Determine the (x, y) coordinate at the center of the cell enclosing the given text.  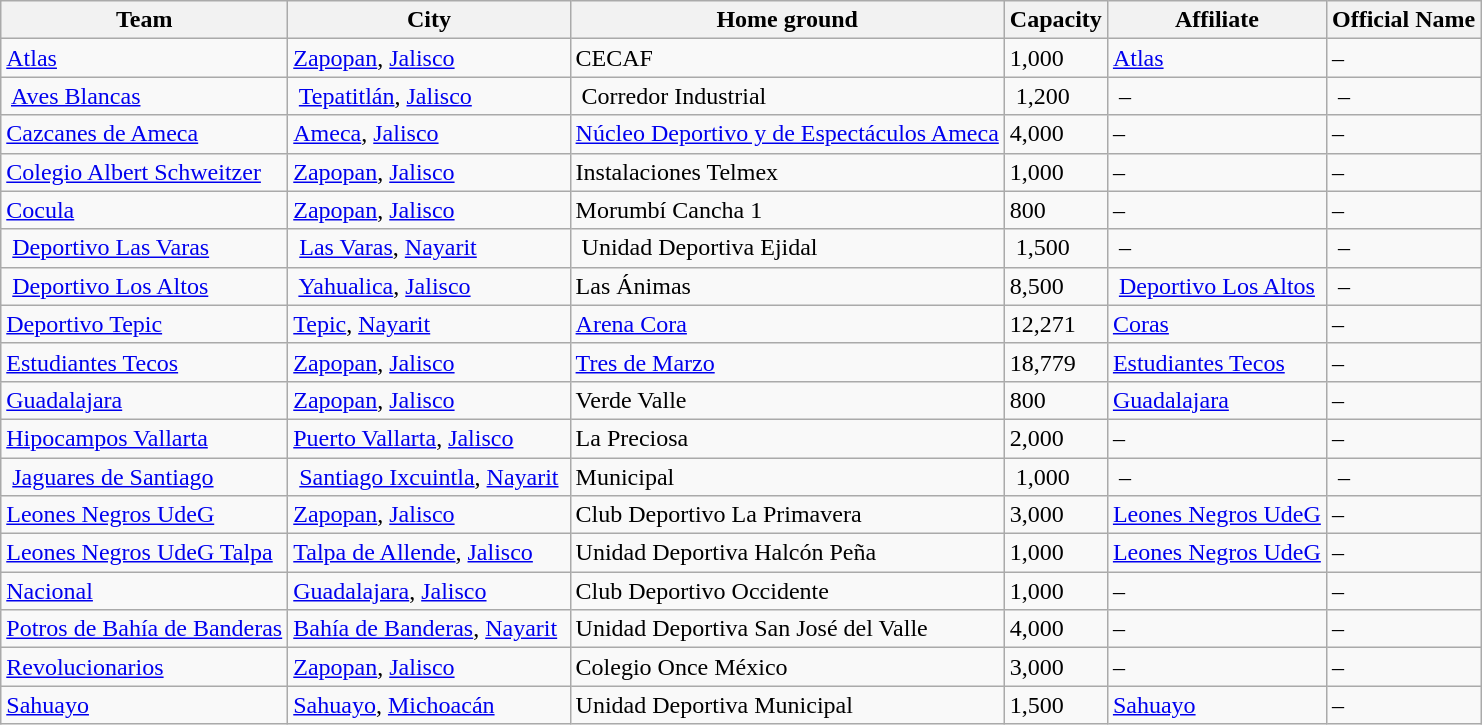
Leones Negros UdeG Talpa (144, 553)
Guadalajara, Jalisco (429, 591)
Capacity (1056, 20)
Coras (1216, 324)
Tepatitlán, Jalisco (429, 96)
Revolucionarios (144, 667)
Unidad Deportiva Municipal (787, 705)
Talpa de Allende, Jalisco (429, 553)
La Preciosa (787, 438)
12,271 (1056, 324)
Potros de Bahía de Banderas (144, 629)
Hipocampos Vallarta (144, 438)
Home ground (787, 20)
Las Ánimas (787, 286)
Club Deportivo La Primavera (787, 515)
Núcleo Deportivo y de Espectáculos Ameca (787, 134)
Deportivo Tepic (144, 324)
Team (144, 20)
Affiliate (1216, 20)
Official Name (1403, 20)
Las Varas, Nayarit (429, 248)
Bahía de Banderas, Nayarit (429, 629)
Tres de Marzo (787, 362)
1,200 (1056, 96)
Puerto Vallarta, Jalisco (429, 438)
Unidad Deportiva San José del Valle (787, 629)
Santiago Ixcuintla, Nayarit (429, 477)
2,000 (1056, 438)
18,779 (1056, 362)
Yahualica, Jalisco (429, 286)
8,500 (1056, 286)
Club Deportivo Occidente (787, 591)
Cazcanes de Ameca (144, 134)
Verde Valle (787, 400)
Jaguares de Santiago (144, 477)
Morumbí Cancha 1 (787, 210)
Arena Cora (787, 324)
Colegio Albert Schweitzer (144, 172)
City (429, 20)
Unidad Deportiva Halcón Peña (787, 553)
Tepic, Nayarit (429, 324)
Aves Blancas (144, 96)
Deportivo Las Varas (144, 248)
Corredor Industrial (787, 96)
Nacional (144, 591)
Colegio Once México (787, 667)
Sahuayo, Michoacán (429, 705)
Unidad Deportiva Ejidal (787, 248)
Ameca, Jalisco (429, 134)
Cocula (144, 210)
Municipal (787, 477)
CECAF (787, 58)
Instalaciones Telmex (787, 172)
